Return (x, y) of the center of cell containing provided text 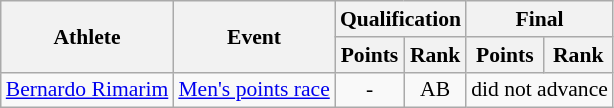
Event (254, 36)
Qualification (400, 19)
Bernardo Rimarim (88, 90)
did not advance (540, 90)
Men's points race (254, 90)
Final (540, 19)
- (370, 90)
AB (435, 90)
Athlete (88, 36)
